Extract the (X, Y) coordinate from the center of the cell holding the provided text.  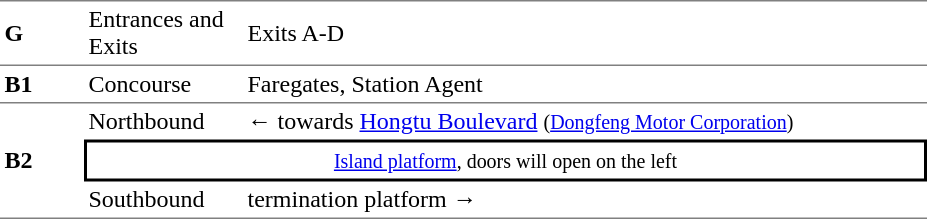
Faregates, Station Agent (585, 85)
← towards Hongtu Boulevard (Dongfeng Motor Corporation) (585, 122)
Northbound (164, 122)
B1 (42, 85)
Exits A-D (585, 33)
Entrances and Exits (164, 33)
G (42, 33)
Island platform, doors will open on the left (506, 161)
Concourse (164, 85)
